For the text-containing cell, return its midpoint in (X, Y) coordinate format. 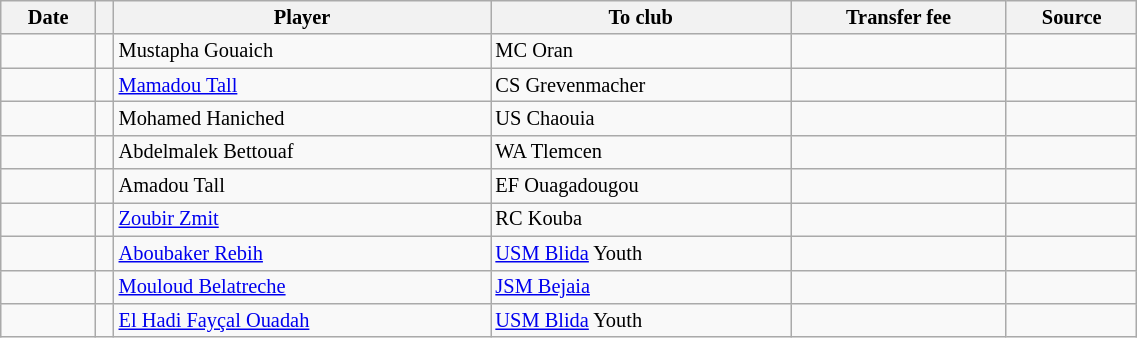
MC Oran (641, 51)
To club (641, 17)
Player (302, 17)
Mustapha Gouaich (302, 51)
Amadou Tall (302, 186)
US Chaouia (641, 118)
Zoubir Zmit (302, 219)
Aboubaker Rebih (302, 253)
CS Grevenmacher (641, 85)
Source (1071, 17)
Abdelmalek Bettouaf (302, 152)
Transfer fee (899, 17)
EF Ouagadougou (641, 186)
El Hadi Fayçal Ouadah (302, 320)
JSM Bejaia (641, 287)
Mohamed Haniched (302, 118)
RC Kouba (641, 219)
Date (48, 17)
WA Tlemcen (641, 152)
Mouloud Belatreche (302, 287)
Mamadou Tall (302, 85)
